From the cell containing the given text, extract its center point as (X, Y) coordinate. 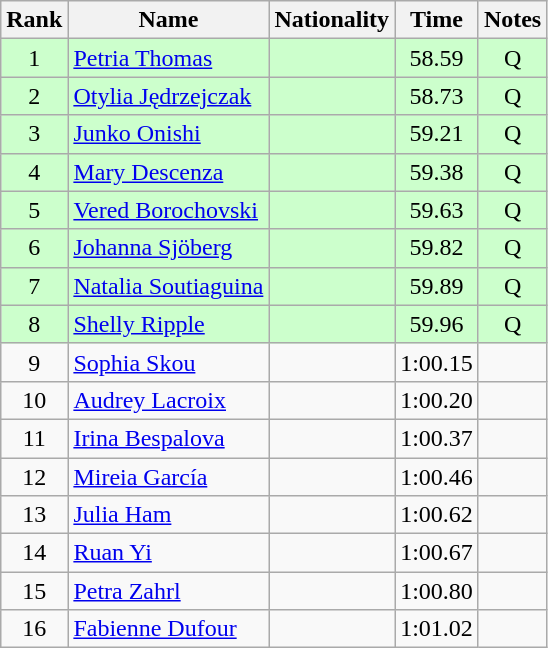
1:00.15 (437, 362)
Audrey Lacroix (168, 400)
14 (34, 553)
Natalia Soutiaguina (168, 286)
1:00.20 (437, 400)
59.82 (437, 248)
Rank (34, 20)
10 (34, 400)
11 (34, 438)
4 (34, 172)
15 (34, 591)
59.21 (437, 134)
Petra Zahrl (168, 591)
12 (34, 477)
3 (34, 134)
Fabienne Dufour (168, 629)
Junko Onishi (168, 134)
1:00.62 (437, 515)
1:00.80 (437, 591)
Mary Descenza (168, 172)
59.63 (437, 210)
Name (168, 20)
Petria Thomas (168, 58)
5 (34, 210)
Otylia Jędrzejczak (168, 96)
59.96 (437, 324)
58.73 (437, 96)
9 (34, 362)
16 (34, 629)
1:01.02 (437, 629)
1 (34, 58)
13 (34, 515)
59.89 (437, 286)
1:00.67 (437, 553)
59.38 (437, 172)
6 (34, 248)
Irina Bespalova (168, 438)
1:00.46 (437, 477)
7 (34, 286)
Johanna Sjöberg (168, 248)
1:00.37 (437, 438)
Time (437, 20)
Shelly Ripple (168, 324)
58.59 (437, 58)
8 (34, 324)
2 (34, 96)
Notes (512, 20)
Nationality (332, 20)
Vered Borochovski (168, 210)
Julia Ham (168, 515)
Ruan Yi (168, 553)
Sophia Skou (168, 362)
Mireia García (168, 477)
